Identify which cell holds the provided text, then report its [X, Y] central coordinate. 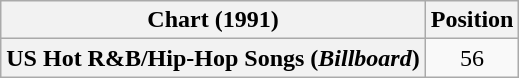
Position [472, 20]
56 [472, 58]
US Hot R&B/Hip-Hop Songs (Billboard) [213, 58]
Chart (1991) [213, 20]
